Find where the given text appears and provide that cell's center as [x, y] coordinate. 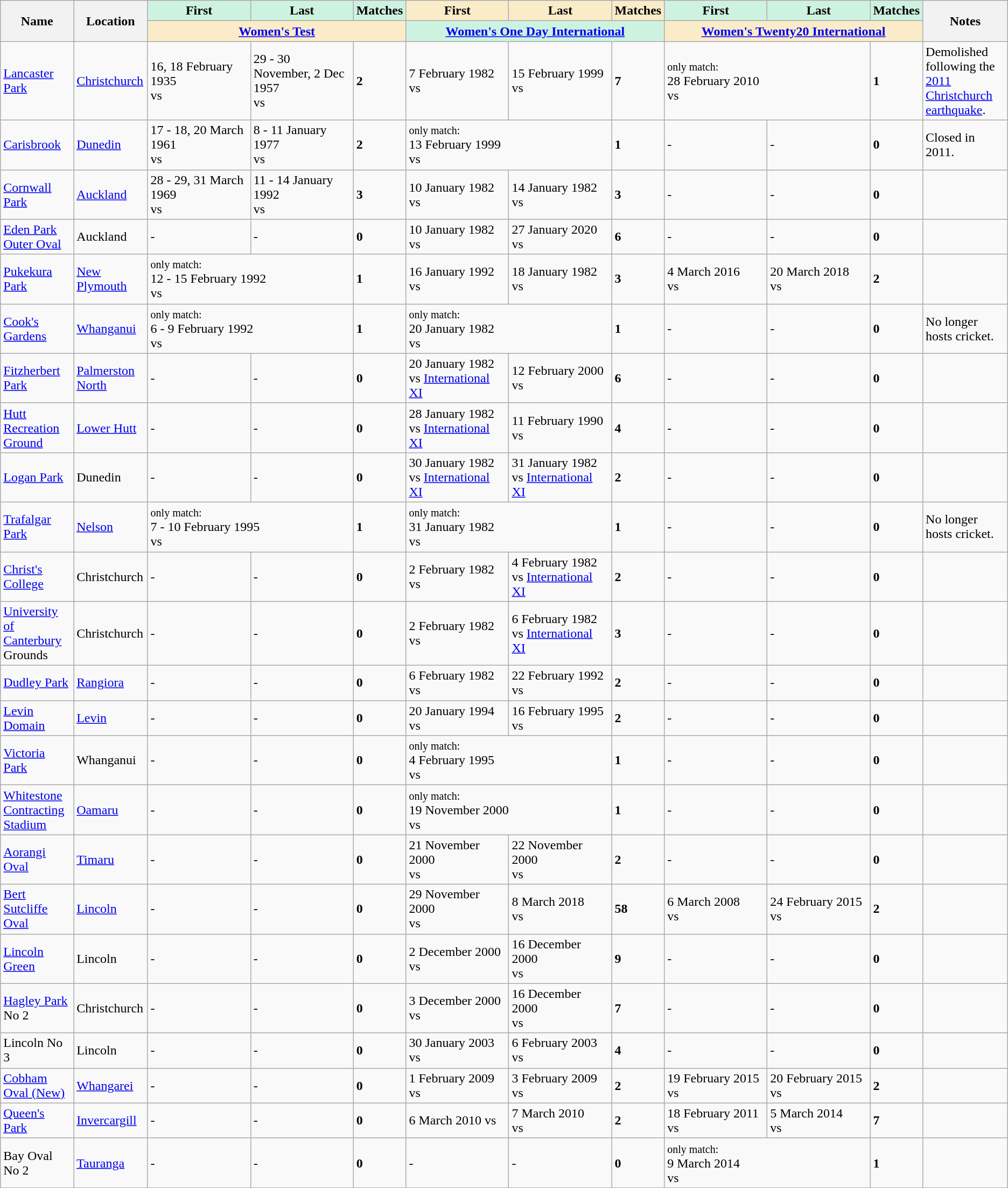
12 February 2000vs [560, 378]
Palmerston North [111, 378]
16, 18 February 1935vs [199, 81]
Carisbrook [37, 145]
Timaru [111, 859]
8 - 11 January 1977vs [302, 145]
30 January 2003vs [458, 1050]
1 February 2009vs [458, 1086]
22 February 1992 vs [560, 683]
2 February 1982 vs [458, 576]
Women's One Day International [535, 31]
6 March 2008vs [716, 909]
only match:7 - 10 February 1995vs [250, 527]
14 January 1982vs [560, 194]
11 - 14 January 1992vs [302, 194]
University of Canterbury Grounds [37, 633]
Women's Twenty20 International [794, 31]
3 February 2009vs [560, 1086]
4 February 1982 vs International XI [560, 576]
20 January 1982 vs International XI [458, 378]
31 January 1982vs International XI [560, 477]
Lower Hutt [111, 428]
3 December 2000 vs [458, 1008]
only match:19 November 2000vs [509, 810]
only match:4 February 1995vs [509, 760]
10 January 1982vs [458, 194]
16 February 1995 vs [560, 718]
4 March 2016vs [716, 279]
11 February 1990vs [560, 428]
9 [638, 959]
Hagley Park No 2 [37, 1008]
7 February 1982 vs [458, 81]
10 January 1982 vs [458, 237]
Whitestone Contracting Stadium [37, 810]
16 January 1992vs [458, 279]
Cornwall Park [37, 194]
Levin Domain [37, 718]
22 November 2000vs [560, 859]
Cook's Gardens [37, 329]
28 January 1982 vs International XI [458, 428]
Eden Park Outer Oval [37, 237]
Levin [111, 718]
19 February 2015vs [716, 1086]
Victoria Park [37, 760]
Bert Sutcliffe Oval [37, 909]
29 - 30 November, 2 Dec 1957vs [302, 81]
30 January 1982 vs International XI [458, 477]
20 February 2015vs [818, 1086]
only match:13 February 1999vs [509, 145]
Lincoln Green [37, 959]
24 February 2015vs [818, 909]
20 January 1994vs [458, 718]
Hutt Recreation Ground [37, 428]
5 March 2014vs [818, 1120]
Name [37, 21]
Trafalgar Park [37, 527]
2 December 2000 vs [458, 959]
15 February 1999vs [560, 81]
18 February 2011vs [716, 1120]
Oamaru [111, 810]
Tauranga [111, 1163]
6 February 1982 vs International XI [560, 633]
Dudley Park [37, 683]
only match:6 - 9 February 1992vs [250, 329]
only match:20 January 1982 vs [509, 329]
only match:28 February 2010vs [767, 81]
Closed in 2011. [965, 145]
Pukekura Park [37, 279]
Christ's College [37, 576]
Whangarei [111, 1086]
20 March 2018vs [818, 279]
6 February 1982vs [458, 683]
Nelson [111, 527]
29 November 2000vs [458, 909]
Fitzherbert Park [37, 378]
18 January 1982vs [560, 279]
Women's Test [277, 31]
only match:9 March 2014vs [767, 1163]
7 March 2010vs [560, 1120]
6 March 2010 vs [458, 1120]
Notes [965, 21]
Cobham Oval (New) [37, 1086]
Aorangi Oval [37, 859]
Logan Park [37, 477]
only match:31 January 1982 vs [509, 527]
Location [111, 21]
58 [638, 909]
2 February 1982vs [458, 633]
Queen's Park [37, 1120]
New Plymouth [111, 279]
Demolished following the 2011 Christchurch earthquake. [965, 81]
17 - 18, 20 March 1961vs [199, 145]
27 January 2020vs [560, 237]
Lancaster Park [37, 81]
Bay Oval No 2 [37, 1163]
6 February 2003 vs [560, 1050]
Lincoln No 3 [37, 1050]
8 March 2018vs [560, 909]
21 November 2000vs [458, 859]
only match:12 - 15 February 1992vs [250, 279]
Rangiora [111, 683]
Invercargill [111, 1120]
28 - 29, 31 March 1969vs [199, 194]
